Scan for the cell matching the given text and deliver its (x, y) coordinate at center. 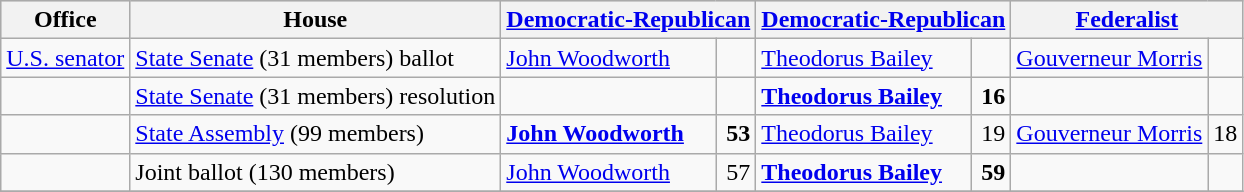
59 (990, 172)
State Senate (31 members) resolution (316, 96)
18 (1226, 134)
16 (990, 96)
19 (990, 134)
House (316, 20)
State Senate (31 members) ballot (316, 58)
Federalist (1127, 20)
State Assembly (99 members) (316, 134)
U.S. senator (66, 58)
Joint ballot (130 members) (316, 172)
Office (66, 20)
57 (736, 172)
53 (736, 134)
